Determine the [x, y] coordinate at the center of the cell enclosing the given text.  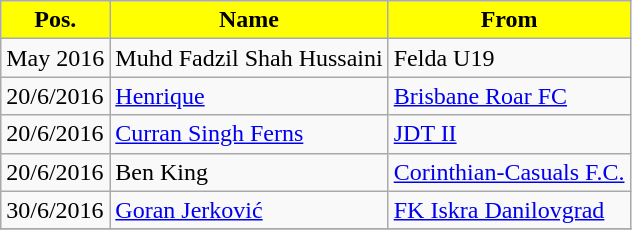
Goran Jerković [249, 210]
Corinthian-Casuals F.C. [509, 172]
Name [249, 20]
JDT II [509, 134]
Muhd Fadzil Shah Hussaini [249, 58]
FK Iskra Danilovgrad [509, 210]
Felda U19 [509, 58]
From [509, 20]
30/6/2016 [56, 210]
May 2016 [56, 58]
Henrique [249, 96]
Brisbane Roar FC [509, 96]
Pos. [56, 20]
Curran Singh Ferns [249, 134]
Ben King [249, 172]
